Locate the cell with the specified text and output its (X, Y) center coordinate. 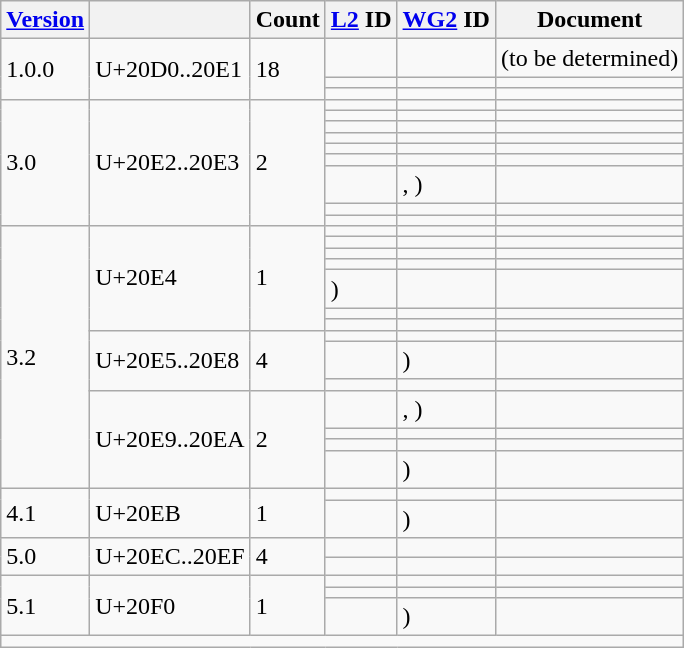
U+20E5..20E8 (170, 360)
U+20E4 (170, 278)
Document (589, 20)
U+20D0..20E1 (170, 69)
L2 ID (361, 20)
5.1 (46, 606)
U+20EB (170, 512)
Version (46, 20)
4.1 (46, 512)
18 (288, 69)
(to be determined) (589, 58)
3.0 (46, 162)
U+20E9..20EA (170, 439)
U+20F0 (170, 606)
5.0 (46, 557)
U+20E2..20E3 (170, 162)
3.2 (46, 358)
1.0.0 (46, 69)
Count (288, 20)
WG2 ID (446, 20)
U+20EC..20EF (170, 557)
